Pinpoint the cell where the given text exists, returning its (X, Y) midpoint coordinate. 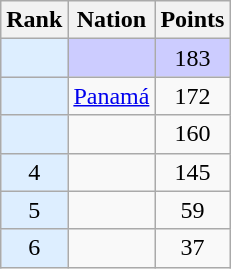
145 (192, 172)
37 (192, 248)
59 (192, 210)
Panamá (112, 96)
Nation (112, 20)
172 (192, 96)
6 (34, 248)
Points (192, 20)
Rank (34, 20)
4 (34, 172)
5 (34, 210)
183 (192, 58)
160 (192, 134)
